Pinpoint the cell where the given text exists, returning its (X, Y) midpoint coordinate. 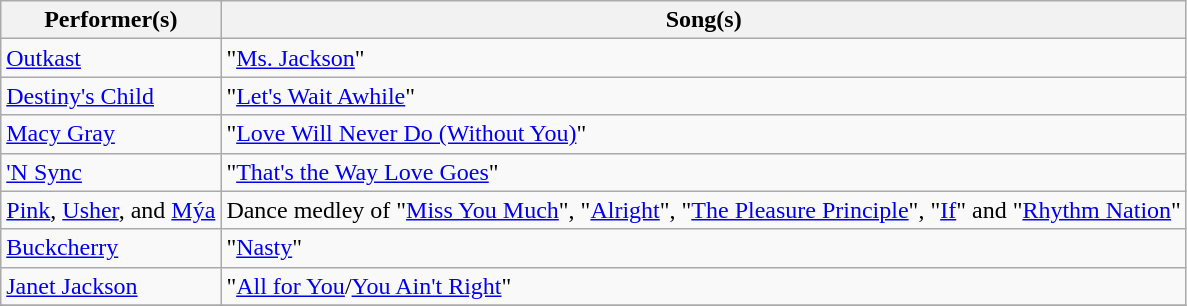
"All for You/You Ain't Right" (704, 286)
Song(s) (704, 20)
"Love Will Never Do (Without You)" (704, 134)
Buckcherry (111, 248)
"Let's Wait Awhile" (704, 96)
"That's the Way Love Goes" (704, 172)
Dance medley of "Miss You Much", "Alright", "The Pleasure Principle", "If" and "Rhythm Nation" (704, 210)
Macy Gray (111, 134)
"Ms. Jackson" (704, 58)
Performer(s) (111, 20)
'N Sync (111, 172)
Pink, Usher, and Mýa (111, 210)
Outkast (111, 58)
Janet Jackson (111, 286)
Destiny's Child (111, 96)
"Nasty" (704, 248)
